Extract the [x, y] coordinate from the center of the cell holding the provided text.  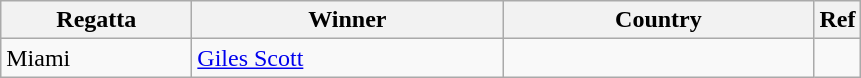
Regatta [96, 20]
Ref [838, 20]
Winner [348, 20]
Miami [96, 58]
Country [658, 20]
Giles Scott [348, 58]
